Capture the cell that displays the provided text and extract its [x, y] central coordinate. 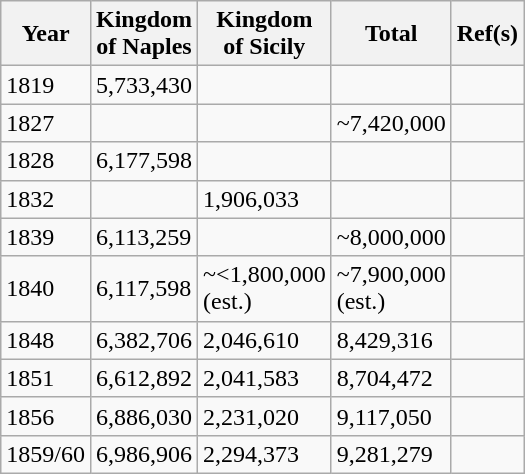
6,612,892 [144, 378]
1839 [46, 237]
9,117,050 [391, 416]
6,177,598 [144, 161]
1828 [46, 161]
1848 [46, 340]
2,041,583 [265, 378]
~<1,800,000(est.) [265, 288]
6,117,598 [144, 288]
Ref(s) [487, 34]
Year [46, 34]
2,294,373 [265, 454]
1827 [46, 123]
1851 [46, 378]
9,281,279 [391, 454]
5,733,430 [144, 85]
1840 [46, 288]
6,113,259 [144, 237]
1856 [46, 416]
6,382,706 [144, 340]
Total [391, 34]
6,986,906 [144, 454]
1,906,033 [265, 199]
6,886,030 [144, 416]
2,231,020 [265, 416]
1832 [46, 199]
2,046,610 [265, 340]
~7,420,000 [391, 123]
~8,000,000 [391, 237]
1859/60 [46, 454]
~7,900,000(est.) [391, 288]
8,429,316 [391, 340]
Kingdomof Naples [144, 34]
Kingdomof Sicily [265, 34]
1819 [46, 85]
8,704,472 [391, 378]
